From the cell containing the given text, extract its center point as [x, y] coordinate. 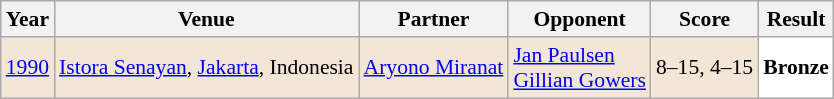
Jan Paulsen Gillian Gowers [580, 68]
Year [28, 19]
Partner [434, 19]
8–15, 4–15 [704, 68]
1990 [28, 68]
Istora Senayan, Jakarta, Indonesia [206, 68]
Opponent [580, 19]
Aryono Miranat [434, 68]
Score [704, 19]
Bronze [796, 68]
Venue [206, 19]
Result [796, 19]
